Pinpoint the cell where the given text exists, returning its [X, Y] midpoint coordinate. 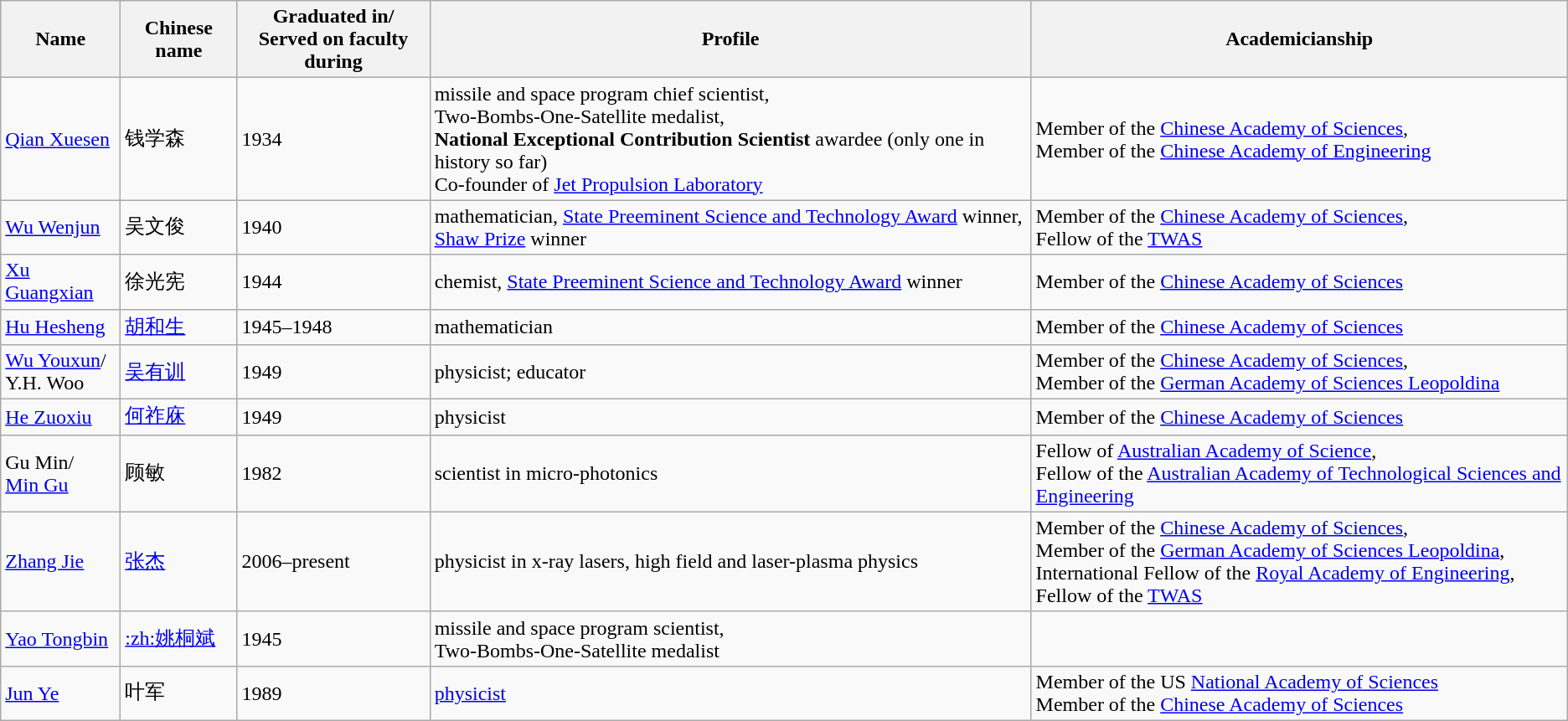
Yao Tongbin [60, 638]
钱学森 [179, 139]
Member of the Chinese Academy of Sciences, Member of the German Academy of Sciences Leopoldina [1299, 372]
physicist; educator [730, 372]
张杰 [179, 561]
Chinese name [179, 39]
Jun Ye [60, 693]
吴有训 [179, 372]
chemist, State Preeminent Science and Technology Award winner [730, 281]
何祚庥 [179, 417]
Gu Min/Min Gu [60, 473]
1945–1948 [333, 327]
吴文俊 [179, 228]
He Zuoxiu [60, 417]
mathematician [730, 327]
Academicianship [1299, 39]
scientist in micro-photonics [730, 473]
Wu Youxun/Y.H. Woo [60, 372]
Zhang Jie [60, 561]
Wu Wenjun [60, 228]
Member of the US National Academy of SciencesMember of the Chinese Academy of Sciences [1299, 693]
mathematician, State Preeminent Science and Technology Award winner, Shaw Prize winner [730, 228]
physicist in x-ray lasers, high field and laser-plasma physics [730, 561]
1945 [333, 638]
Member of the Chinese Academy of Sciences, Fellow of the TWAS [1299, 228]
Xu Guangxian [60, 281]
missile and space program scientist, Two-Bombs-One-Satellite medalist [730, 638]
胡和生 [179, 327]
1944 [333, 281]
Hu Hesheng [60, 327]
Member of the Chinese Academy of Sciences, Member of the Chinese Academy of Engineering [1299, 139]
1989 [333, 693]
1934 [333, 139]
Graduated in/Served on faculty during [333, 39]
Qian Xuesen [60, 139]
1940 [333, 228]
:zh:姚桐斌 [179, 638]
Profile [730, 39]
1982 [333, 473]
Fellow of Australian Academy of Science, Fellow of the Australian Academy of Technological Sciences and Engineering [1299, 473]
顾敏 [179, 473]
2006–present [333, 561]
Name [60, 39]
叶军 [179, 693]
徐光宪 [179, 281]
